Output the (X, Y) coordinate of the center of the cell containing the given text.  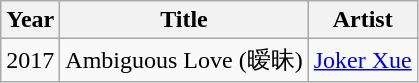
Title (184, 20)
Ambiguous Love (暧昧) (184, 60)
2017 (30, 60)
Joker Xue (362, 60)
Artist (362, 20)
Year (30, 20)
